Output the [x, y] coordinate of the center of the cell containing the given text.  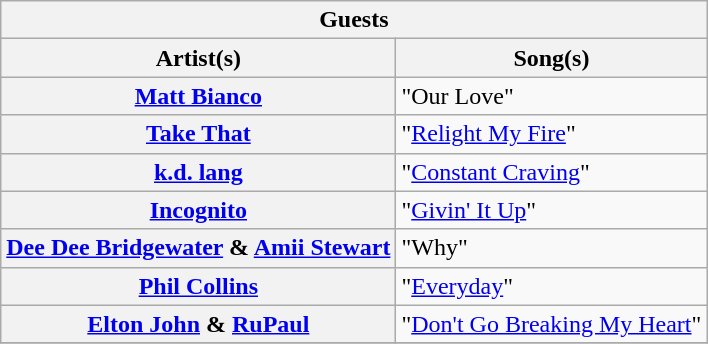
"Don't Go Breaking My Heart" [552, 324]
Matt Bianco [198, 96]
Artist(s) [198, 58]
"Why" [552, 248]
Dee Dee Bridgewater & Amii Stewart [198, 248]
"Relight My Fire" [552, 134]
"Everyday" [552, 286]
"Givin' It Up" [552, 210]
Take That [198, 134]
"Our Love" [552, 96]
k.d. lang [198, 172]
"Constant Craving" [552, 172]
Guests [354, 20]
Song(s) [552, 58]
Incognito [198, 210]
Elton John & RuPaul [198, 324]
Phil Collins [198, 286]
